Locate the cell with the specified text and output its (x, y) center coordinate. 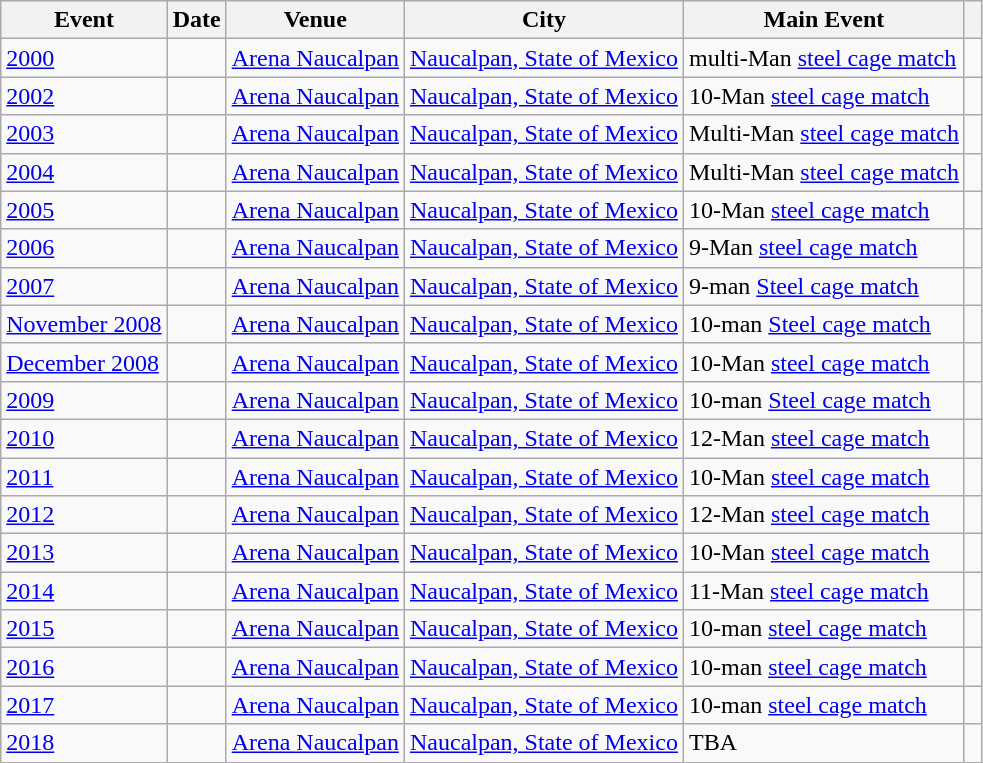
2017 (84, 705)
2007 (84, 286)
11-Man steel cage match (824, 591)
2006 (84, 248)
9-Man steel cage match (824, 248)
2002 (84, 96)
2000 (84, 58)
9-man Steel cage match (824, 286)
Main Event (824, 20)
2013 (84, 553)
2012 (84, 515)
City (544, 20)
multi-Man steel cage match (824, 58)
Event (84, 20)
2003 (84, 134)
Date (196, 20)
December 2008 (84, 362)
2014 (84, 591)
2011 (84, 477)
2016 (84, 667)
2015 (84, 629)
TBA (824, 743)
Venue (315, 20)
2010 (84, 438)
2009 (84, 400)
2018 (84, 743)
November 2008 (84, 324)
2004 (84, 172)
2005 (84, 210)
